Search for the cell housing the specified text and yield its (X, Y) center coordinate. 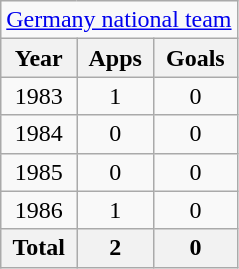
1984 (39, 134)
Germany national team (119, 20)
1986 (39, 210)
1985 (39, 172)
Year (39, 58)
Apps (116, 58)
2 (116, 248)
Total (39, 248)
1983 (39, 96)
Goals (196, 58)
